Return the [X, Y] coordinate for the center point of the cell that contains the specified text.  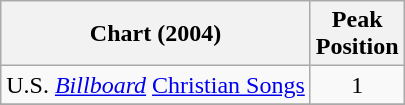
Chart (2004) [156, 34]
U.S. Billboard Christian Songs [156, 85]
1 [357, 85]
Peak Position [357, 34]
